From the cell containing the given text, extract its center point as (X, Y) coordinate. 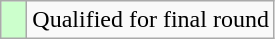
Qualified for final round (151, 20)
